Locate the cell with the specified text and output its (X, Y) center coordinate. 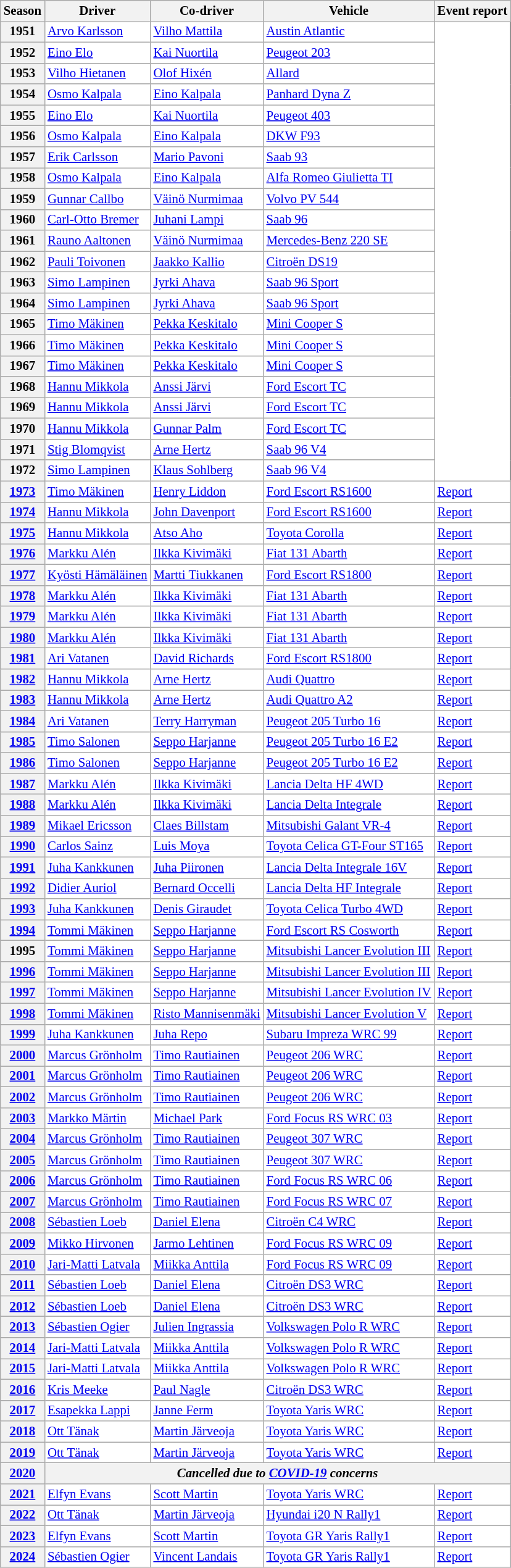
Saab 93 (349, 157)
Peugeot 203 (349, 52)
Citroën C4 WRC (349, 1223)
2010 (22, 1264)
Esapekka Lappi (98, 1411)
Lancia Delta Integrale 16V (349, 867)
Bernard Occelli (207, 888)
Lancia Delta HF 4WD (349, 784)
1973 (22, 491)
Michael Park (207, 1118)
Mitsubishi Galant VR-4 (349, 826)
Citroën DS19 (349, 262)
1981 (22, 659)
Vehicle (349, 11)
Terry Harryman (207, 721)
Ford Focus RS WRC 03 (349, 1118)
2005 (22, 1160)
Markko Märtin (98, 1118)
Cancelled due to COVID-19 concerns (278, 1474)
Luis Moya (207, 846)
1968 (22, 387)
2004 (22, 1139)
1997 (22, 993)
1995 (22, 951)
2001 (22, 1077)
Gunnar Palm (207, 429)
Rauno Aaltonen (98, 241)
1992 (22, 888)
Klaus Sohlberg (207, 470)
2022 (22, 1515)
Panhard Dyna Z (349, 94)
1965 (22, 324)
Toyota Celica GT-Four ST165 (349, 846)
2009 (22, 1243)
Ford Focus RS WRC 06 (349, 1181)
2017 (22, 1411)
1985 (22, 742)
2000 (22, 1056)
Mikael Ericsson (98, 826)
2018 (22, 1432)
Arvo Karlsson (98, 31)
Toyota Celica Turbo 4WD (349, 909)
Janne Ferm (207, 1411)
Ford Focus RS WRC 07 (349, 1202)
1986 (22, 763)
Vilho Hietanen (98, 73)
1951 (22, 31)
2007 (22, 1202)
Martti Tiukkanen (207, 575)
Mitsubishi Lancer Evolution V (349, 1014)
Carl-Otto Bremer (98, 220)
1979 (22, 617)
Austin Atlantic (349, 31)
1970 (22, 429)
1990 (22, 846)
2015 (22, 1369)
Atso Aho (207, 533)
Saab 96 (349, 220)
Kris Meeke (98, 1390)
Subaru Impreza WRC 99 (349, 1035)
1952 (22, 52)
John Davenport (207, 512)
1958 (22, 178)
Carlos Sainz (98, 846)
1980 (22, 638)
1991 (22, 867)
Jaakko Kallio (207, 262)
1999 (22, 1035)
2021 (22, 1495)
1994 (22, 930)
Co-driver (207, 11)
1971 (22, 449)
1975 (22, 533)
Hyundai i20 N Rally1 (349, 1515)
2024 (22, 1557)
Didier Auriol (98, 888)
Audi Quattro A2 (349, 701)
Event report (473, 11)
Juhani Lampi (207, 220)
2012 (22, 1306)
Mitsubishi Lancer Evolution IV (349, 993)
1955 (22, 115)
2013 (22, 1327)
Kyösti Hämäläinen (98, 575)
1974 (22, 512)
1976 (22, 554)
1953 (22, 73)
Paul Nagle (207, 1390)
Julien Ingrassia (207, 1327)
Mario Pavoni (207, 157)
Toyota Corolla (349, 533)
Stig Blomqvist (98, 449)
Vilho Mattila (207, 31)
1998 (22, 1014)
1962 (22, 262)
1959 (22, 199)
1967 (22, 366)
Claes Billstam (207, 826)
1977 (22, 575)
Vincent Landais (207, 1557)
1988 (22, 805)
Lancia Delta HF Integrale (349, 888)
Driver (98, 11)
1966 (22, 345)
Denis Giraudet (207, 909)
1963 (22, 283)
2006 (22, 1181)
Season (22, 11)
Risto Mannisenmäki (207, 1014)
2014 (22, 1348)
1972 (22, 470)
DKW F93 (349, 136)
Juha Piironen (207, 867)
2020 (22, 1474)
Erik Carlsson (98, 157)
1961 (22, 241)
Alfa Romeo Giulietta TI (349, 178)
Audi Quattro (349, 680)
Allard (349, 73)
1983 (22, 701)
1982 (22, 680)
Olof Hixén (207, 73)
1987 (22, 784)
1954 (22, 94)
Juha Repo (207, 1035)
2002 (22, 1098)
2016 (22, 1390)
Mikko Hirvonen (98, 1243)
1996 (22, 972)
Peugeot 205 Turbo 16 (349, 721)
1957 (22, 157)
2011 (22, 1285)
1993 (22, 909)
2019 (22, 1453)
1989 (22, 826)
Gunnar Callbo (98, 199)
Mercedes-Benz 220 SE (349, 241)
2023 (22, 1536)
Lancia Delta Integrale (349, 805)
1969 (22, 408)
Volvo PV 544 (349, 199)
Ford Escort RS Cosworth (349, 930)
1964 (22, 303)
2008 (22, 1223)
Pauli Toivonen (98, 262)
1978 (22, 596)
Jarmo Lehtinen (207, 1243)
1956 (22, 136)
2003 (22, 1118)
1960 (22, 220)
Peugeot 403 (349, 115)
Henry Liddon (207, 491)
David Richards (207, 659)
1984 (22, 721)
